Return the (x, y) coordinate for the center point of the cell that contains the specified text.  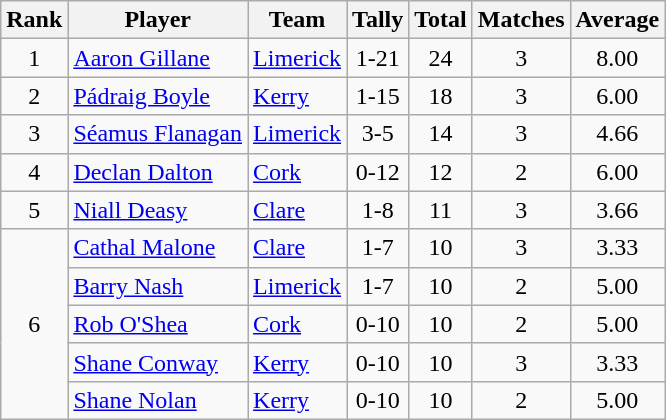
1 (34, 58)
11 (441, 210)
Shane Nolan (158, 400)
4.66 (618, 134)
Barry Nash (158, 286)
18 (441, 96)
Declan Dalton (158, 172)
Aaron Gillane (158, 58)
14 (441, 134)
Rob O'Shea (158, 324)
Cathal Malone (158, 248)
Niall Deasy (158, 210)
Total (441, 20)
1-15 (378, 96)
0-12 (378, 172)
8.00 (618, 58)
3-5 (378, 134)
Matches (521, 20)
6 (34, 324)
4 (34, 172)
1-8 (378, 210)
3.66 (618, 210)
Team (298, 20)
Player (158, 20)
5 (34, 210)
Shane Conway (158, 362)
Rank (34, 20)
24 (441, 58)
1-21 (378, 58)
Tally (378, 20)
Pádraig Boyle (158, 96)
Average (618, 20)
12 (441, 172)
Séamus Flanagan (158, 134)
